Scan for the cell matching the given text and deliver its (x, y) coordinate at center. 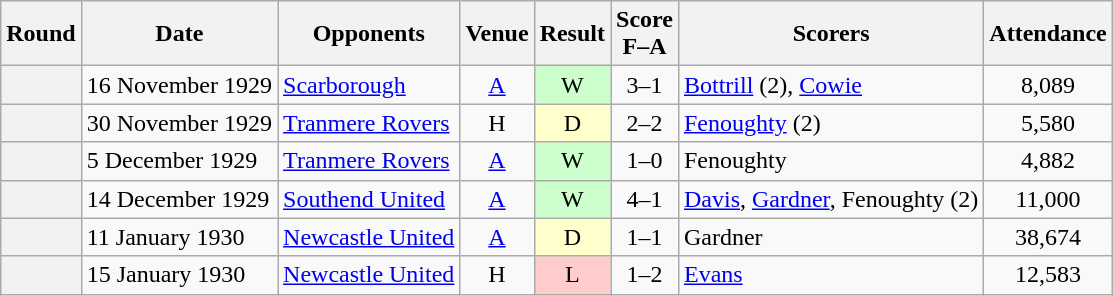
5,580 (1048, 123)
Southend United (369, 199)
Scarborough (369, 85)
Date (179, 34)
3–1 (644, 85)
11 January 1930 (179, 237)
16 November 1929 (179, 85)
11,000 (1048, 199)
14 December 1929 (179, 199)
ScoreF–A (644, 34)
15 January 1930 (179, 275)
Round (41, 34)
4–1 (644, 199)
1–1 (644, 237)
8,089 (1048, 85)
38,674 (1048, 237)
Result (572, 34)
4,882 (1048, 161)
2–2 (644, 123)
Davis, Gardner, Fenoughty (2) (830, 199)
1–2 (644, 275)
L (572, 275)
Fenoughty (2) (830, 123)
Fenoughty (830, 161)
Scorers (830, 34)
Opponents (369, 34)
Bottrill (2), Cowie (830, 85)
Attendance (1048, 34)
Gardner (830, 237)
1–0 (644, 161)
12,583 (1048, 275)
Venue (497, 34)
5 December 1929 (179, 161)
Evans (830, 275)
30 November 1929 (179, 123)
